Extract the (x, y) coordinate from the center of the cell holding the provided text.  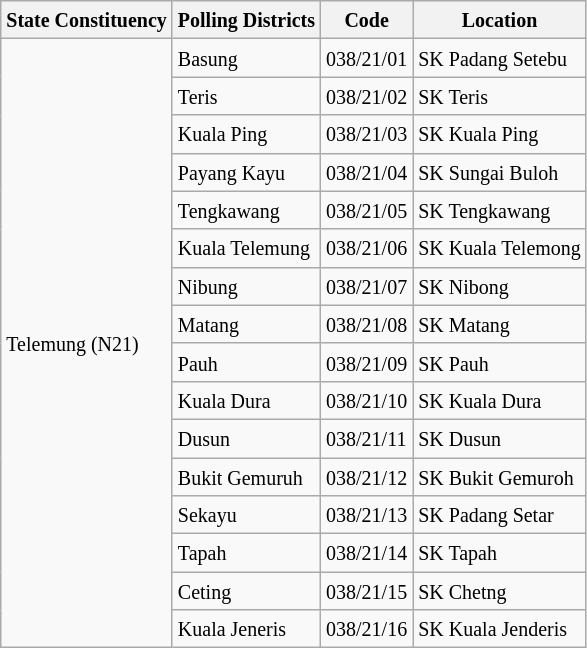
Basung (246, 58)
SK Tapah (500, 553)
038/21/02 (367, 96)
Matang (246, 324)
038/21/08 (367, 324)
Sekayu (246, 515)
SK Chetng (500, 591)
Nibung (246, 286)
SK Kuala Dura (500, 400)
State Constituency (87, 20)
SK Tengkawang (500, 210)
SK Kuala Jenderis (500, 629)
Location (500, 20)
SK Padang Setar (500, 515)
Tengkawang (246, 210)
038/21/10 (367, 400)
Polling Districts (246, 20)
038/21/11 (367, 438)
038/21/09 (367, 362)
Dusun (246, 438)
Ceting (246, 591)
038/21/04 (367, 172)
SK Teris (500, 96)
038/21/15 (367, 591)
038/21/16 (367, 629)
SK Pauh (500, 362)
038/21/05 (367, 210)
038/21/12 (367, 477)
Bukit Gemuruh (246, 477)
SK Kuala Ping (500, 134)
Kuala Jeneris (246, 629)
SK Sungai Buloh (500, 172)
038/21/06 (367, 248)
SK Bukit Gemuroh (500, 477)
038/21/03 (367, 134)
038/21/14 (367, 553)
SK Matang (500, 324)
SK Padang Setebu (500, 58)
Teris (246, 96)
Pauh (246, 362)
Kuala Telemung (246, 248)
SK Kuala Telemong (500, 248)
Tapah (246, 553)
SK Dusun (500, 438)
Code (367, 20)
038/21/07 (367, 286)
Telemung (N21) (87, 344)
038/21/01 (367, 58)
Kuala Dura (246, 400)
038/21/13 (367, 515)
SK Nibong (500, 286)
Kuala Ping (246, 134)
Payang Kayu (246, 172)
